Detect which cell encompasses the target text, then output its [X, Y] center coordinate. 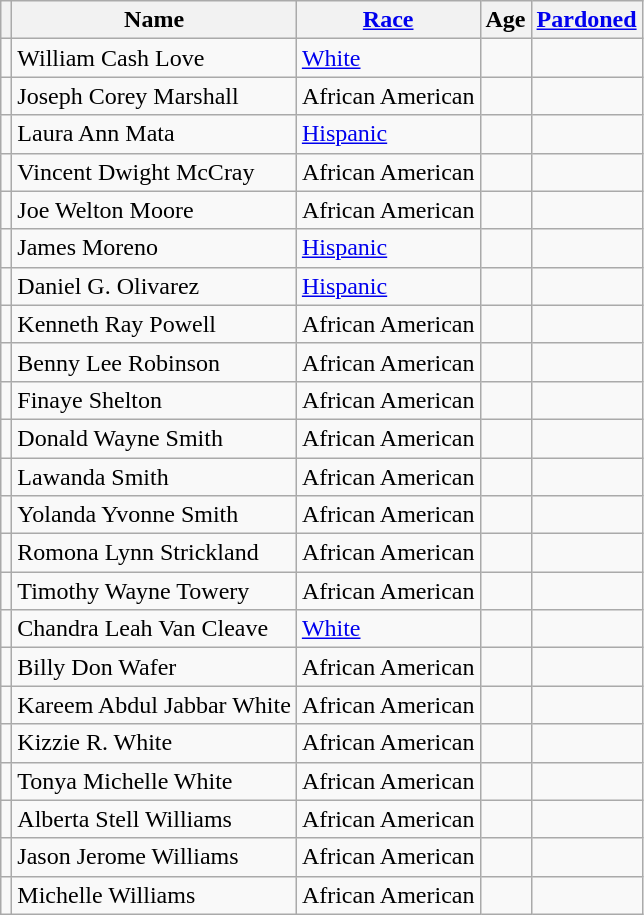
Laura Ann Mata [154, 134]
Michelle Williams [154, 895]
James Moreno [154, 248]
Age [506, 20]
Joseph Corey Marshall [154, 96]
Timothy Wayne Towery [154, 591]
Daniel G. Olivarez [154, 286]
Donald Wayne Smith [154, 438]
Name [154, 20]
Kenneth Ray Powell [154, 324]
Kizzie R. White [154, 743]
Billy Don Wafer [154, 667]
Benny Lee Robinson [154, 362]
Jason Jerome Williams [154, 857]
Joe Welton Moore [154, 210]
William Cash Love [154, 58]
Romona Lynn Strickland [154, 553]
Tonya Michelle White [154, 781]
Race [388, 20]
Pardoned [586, 20]
Kareem Abdul Jabbar White [154, 705]
Yolanda Yvonne Smith [154, 515]
Alberta Stell Williams [154, 819]
Chandra Leah Van Cleave [154, 629]
Finaye Shelton [154, 400]
Vincent Dwight McCray [154, 172]
Lawanda Smith [154, 477]
